Return the [x, y] coordinate for the center point of the cell that contains the specified text.  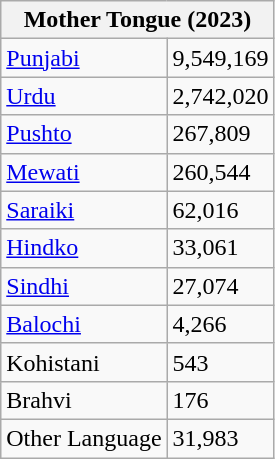
Hindko [84, 248]
Kohistani [84, 362]
33,061 [220, 248]
4,266 [220, 324]
Sindhi [84, 286]
27,074 [220, 286]
260,544 [220, 172]
Urdu [84, 96]
Punjabi [84, 58]
Mother Tongue (2023) [138, 20]
Pushto [84, 134]
267,809 [220, 134]
Other Language [84, 438]
176 [220, 400]
2,742,020 [220, 96]
Balochi [84, 324]
Brahvi [84, 400]
Mewati [84, 172]
Saraiki [84, 210]
543 [220, 362]
9,549,169 [220, 58]
31,983 [220, 438]
62,016 [220, 210]
